Extract the [x, y] coordinate from the center of the cell holding the provided text.  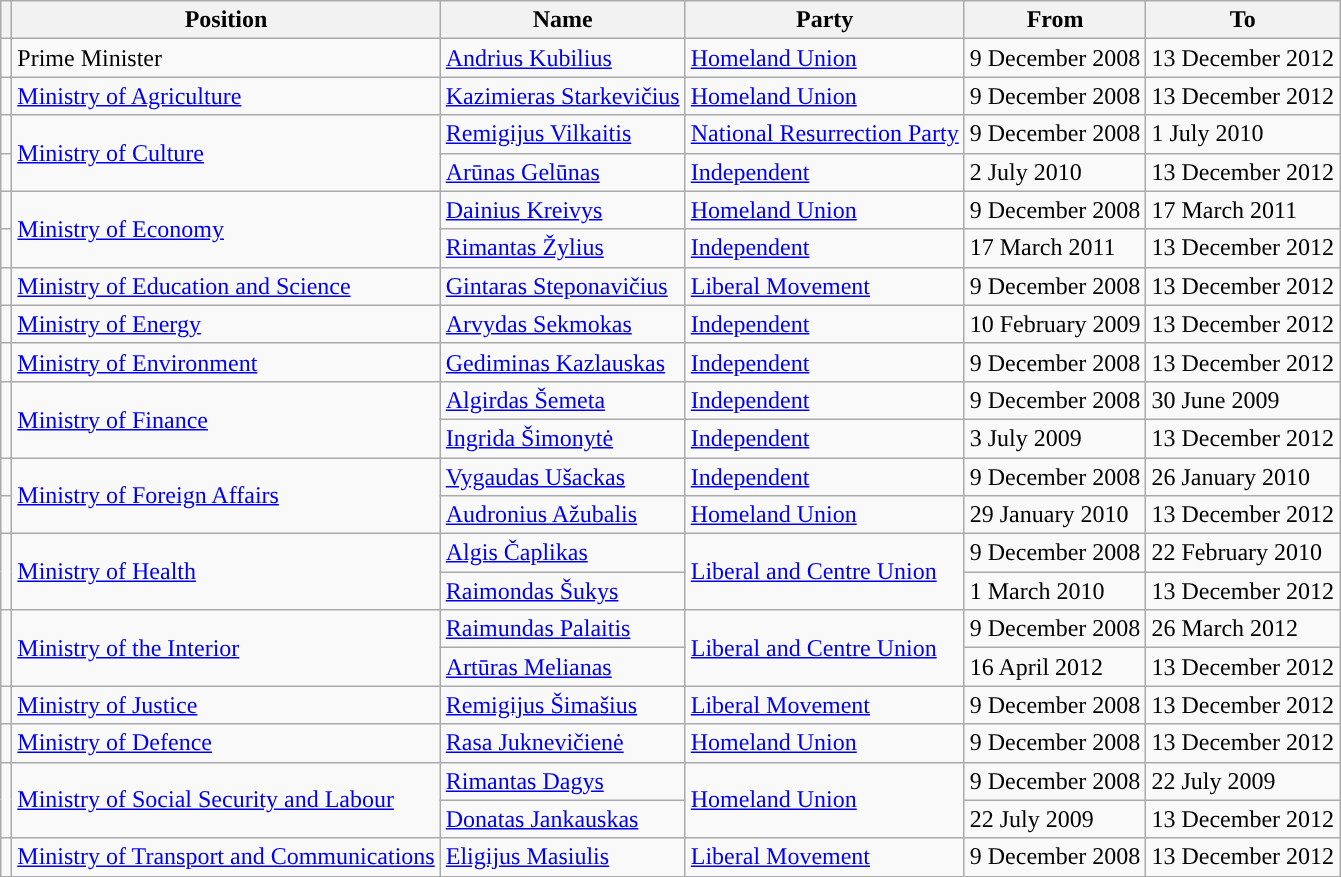
10 February 2009 [1055, 324]
To [1243, 20]
2 July 2010 [1055, 172]
Gintaras Steponavičius [562, 286]
Raimondas Šukys [562, 591]
Eligijus Masiulis [562, 857]
Artūras Melianas [562, 667]
Andrius Kubilius [562, 58]
Ministry of Environment [226, 362]
1 July 2010 [1243, 134]
Ministry of Transport and Communications [226, 857]
Prime Minister [226, 58]
Position [226, 20]
Ministry of Energy [226, 324]
Ministry of the Interior [226, 648]
Donatas Jankauskas [562, 819]
Ministry of Finance [226, 419]
Algirdas Šemeta [562, 400]
Ministry of Economy [226, 229]
Vygaudas Ušackas [562, 477]
Rimantas Žylius [562, 248]
Rasa Juknevičienė [562, 743]
Ministry of Health [226, 572]
Algis Čaplikas [562, 553]
Rimantas Dagys [562, 781]
Arūnas Gelūnas [562, 172]
Ministry of Culture [226, 153]
1 March 2010 [1055, 591]
Ministry of Education and Science [226, 286]
Remigijus Vilkaitis [562, 134]
30 June 2009 [1243, 400]
Ministry of Defence [226, 743]
Dainius Kreivys [562, 210]
Ministry of Justice [226, 705]
Gediminas Kazlauskas [562, 362]
3 July 2009 [1055, 438]
Ministry of Agriculture [226, 96]
Ministry of Foreign Affairs [226, 496]
Ingrida Šimonytė [562, 438]
Party [824, 20]
Arvydas Sekmokas [562, 324]
26 March 2012 [1243, 629]
26 January 2010 [1243, 477]
16 April 2012 [1055, 667]
From [1055, 20]
22 February 2010 [1243, 553]
Ministry of Social Security and Labour [226, 800]
29 January 2010 [1055, 515]
Remigijus Šimašius [562, 705]
Kazimieras Starkevičius [562, 96]
Raimundas Palaitis [562, 629]
National Resurrection Party [824, 134]
Audronius Ažubalis [562, 515]
Name [562, 20]
